Detect which cell encompasses the target text, then output its (X, Y) center coordinate. 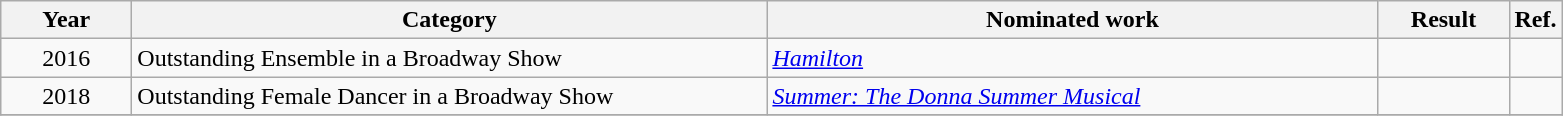
2016 (66, 58)
2018 (66, 96)
Category (450, 20)
Summer: The Donna Summer Musical (1072, 96)
Outstanding Female Dancer in a Broadway Show (450, 96)
Result (1444, 20)
Nominated work (1072, 20)
Ref. (1536, 20)
Outstanding Ensemble in a Broadway Show (450, 58)
Year (66, 20)
Hamilton (1072, 58)
